Search for the cell housing the specified text and yield its (X, Y) center coordinate. 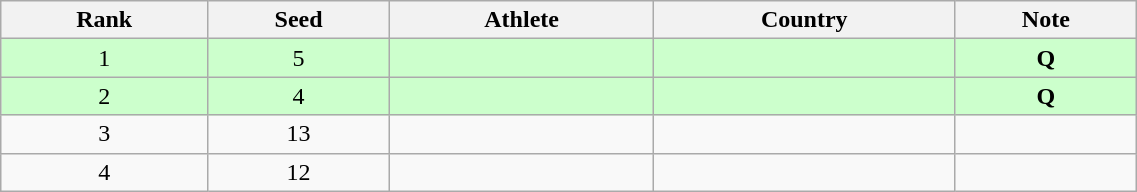
Country (804, 20)
1 (104, 58)
3 (104, 134)
5 (299, 58)
2 (104, 96)
12 (299, 172)
Note (1046, 20)
13 (299, 134)
Athlete (522, 20)
Seed (299, 20)
Rank (104, 20)
